Output the (x, y) coordinate of the center of the cell containing the given text.  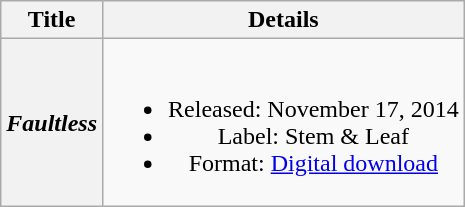
Details (284, 20)
Faultless (52, 122)
Released: November 17, 2014Label: Stem & LeafFormat: Digital download (284, 122)
Title (52, 20)
